Search for the cell housing the specified text and yield its [X, Y] center coordinate. 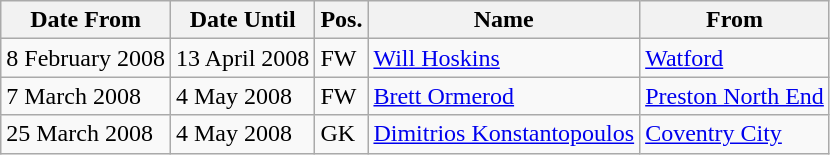
Date Until [242, 20]
From [735, 20]
Brett Ormerod [504, 96]
Coventry City [735, 134]
GK [342, 134]
Pos. [342, 20]
Will Hoskins [504, 58]
Dimitrios Konstantopoulos [504, 134]
Watford [735, 58]
Name [504, 20]
8 February 2008 [86, 58]
25 March 2008 [86, 134]
Preston North End [735, 96]
Date From [86, 20]
13 April 2008 [242, 58]
7 March 2008 [86, 96]
